Identify which cell holds the provided text, then report its [X, Y] central coordinate. 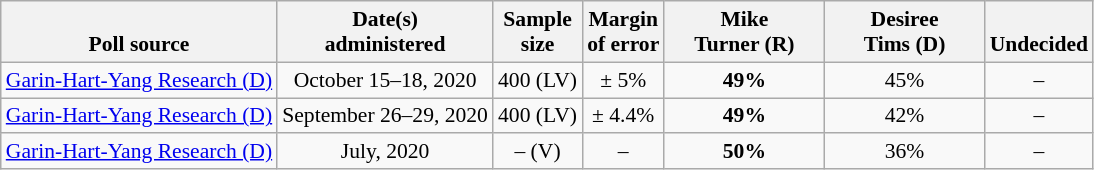
50% [744, 152]
Samplesize [538, 32]
± 5% [623, 80]
MikeTurner (R) [744, 32]
Undecided [1039, 32]
– (V) [538, 152]
45% [904, 80]
36% [904, 152]
± 4.4% [623, 116]
Date(s)administered [385, 32]
42% [904, 116]
DesireeTims (D) [904, 32]
September 26–29, 2020 [385, 116]
Poll source [139, 32]
July, 2020 [385, 152]
Marginof error [623, 32]
October 15–18, 2020 [385, 80]
